Output the [x, y] coordinate of the center of the cell containing the given text.  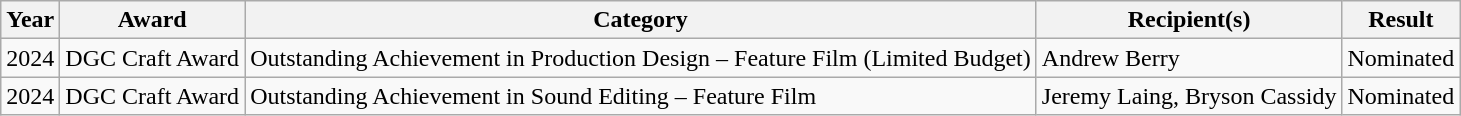
Result [1401, 20]
Andrew Berry [1189, 58]
Award [152, 20]
Jeremy Laing, Bryson Cassidy [1189, 96]
Year [30, 20]
Outstanding Achievement in Production Design – Feature Film (Limited Budget) [641, 58]
Outstanding Achievement in Sound Editing – Feature Film [641, 96]
Category [641, 20]
Recipient(s) [1189, 20]
